Provide the (x, y) coordinate of the cell's center where the given text is located.  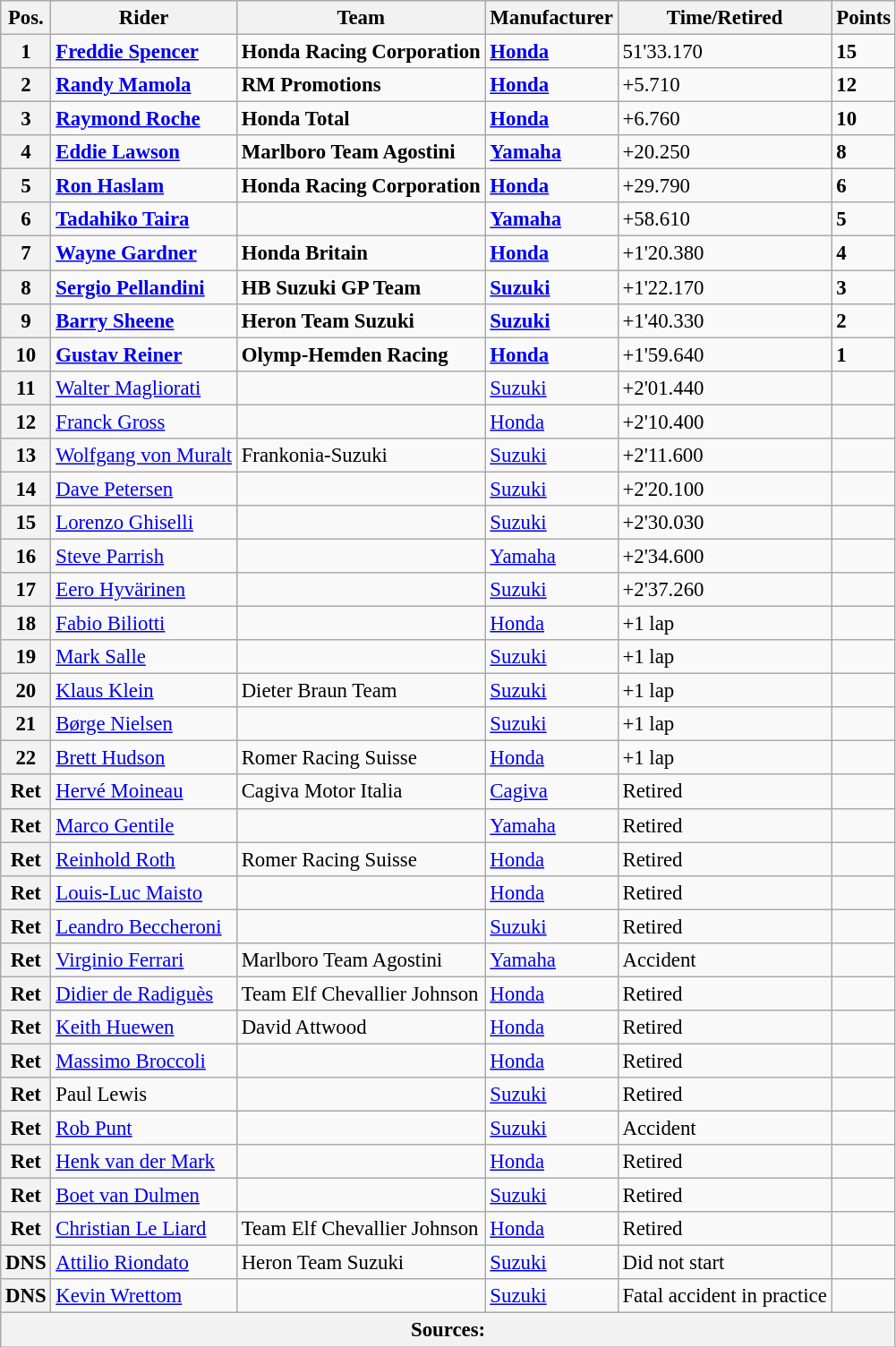
+29.790 (725, 186)
Rob Punt (143, 1129)
19 (26, 657)
9 (26, 320)
Freddie Spencer (143, 52)
Boet van Dulmen (143, 1196)
7 (26, 253)
51'33.170 (725, 52)
Marco Gentile (143, 825)
Honda Britain (361, 253)
+2'37.260 (725, 590)
Steve Parrish (143, 556)
Børge Nielsen (143, 724)
22 (26, 758)
Ron Haslam (143, 186)
Attilio Riondato (143, 1263)
+20.250 (725, 152)
Frankonia-Suzuki (361, 456)
+2'11.600 (725, 456)
Olymp-Hemden Racing (361, 354)
18 (26, 624)
Virginio Ferrari (143, 960)
Team (361, 18)
Leandro Beccheroni (143, 926)
Randy Mamola (143, 85)
16 (26, 556)
17 (26, 590)
Pos. (26, 18)
Rider (143, 18)
20 (26, 691)
14 (26, 489)
+2'01.440 (725, 388)
Cagiva (551, 792)
21 (26, 724)
Keith Huewen (143, 1027)
+1'22.170 (725, 287)
Walter Magliorati (143, 388)
HB Suzuki GP Team (361, 287)
+58.610 (725, 219)
+5.710 (725, 85)
+1'20.380 (725, 253)
Sources: (448, 1330)
+1'59.640 (725, 354)
+2'34.600 (725, 556)
Eero Hyvärinen (143, 590)
Klaus Klein (143, 691)
Lorenzo Ghiselli (143, 523)
Henk van der Mark (143, 1162)
Wolfgang von Muralt (143, 456)
Paul Lewis (143, 1095)
Tadahiko Taira (143, 219)
Cagiva Motor Italia (361, 792)
Barry Sheene (143, 320)
Honda Total (361, 119)
Manufacturer (551, 18)
Kevin Wrettom (143, 1297)
David Attwood (361, 1027)
Brett Hudson (143, 758)
+1'40.330 (725, 320)
Reinhold Roth (143, 859)
Time/Retired (725, 18)
RM Promotions (361, 85)
+2'10.400 (725, 422)
+2'20.100 (725, 489)
Did not start (725, 1263)
Raymond Roche (143, 119)
Wayne Gardner (143, 253)
Fatal accident in practice (725, 1297)
Gustav Reiner (143, 354)
Massimo Broccoli (143, 1061)
+6.760 (725, 119)
Hervé Moineau (143, 792)
+2'30.030 (725, 523)
Franck Gross (143, 422)
Dieter Braun Team (361, 691)
Fabio Biliotti (143, 624)
Points (863, 18)
Eddie Lawson (143, 152)
Mark Salle (143, 657)
Dave Petersen (143, 489)
Christian Le Liard (143, 1229)
13 (26, 456)
Sergio Pellandini (143, 287)
Louis-Luc Maisto (143, 892)
Didier de Radiguès (143, 993)
11 (26, 388)
